Return the (X, Y) coordinate for the center point of the cell that contains the specified text.  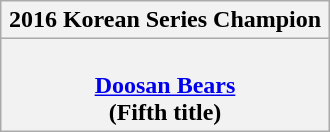
2016 Korean Series Champion (165, 20)
Doosan Bears(Fifth title) (165, 85)
